For the text-containing cell, return its midpoint in [x, y] coordinate format. 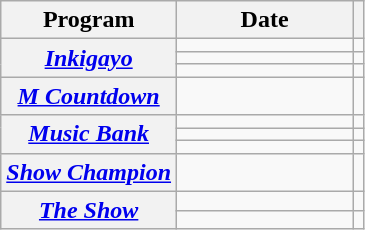
The Show [89, 210]
Music Bank [89, 134]
Program [89, 20]
M Countdown [89, 96]
Date [265, 20]
Show Champion [89, 172]
Inkigayo [89, 58]
